Return the [X, Y] coordinate for the center point of the cell that contains the specified text.  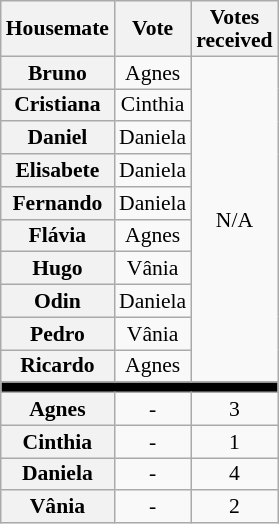
Ricardo [58, 366]
4 [234, 474]
2 [234, 508]
Flávia [58, 236]
Daniel [58, 138]
Elisabete [58, 170]
Housemate [58, 28]
Vote [152, 28]
Hugo [58, 268]
Cristiana [58, 106]
Fernando [58, 204]
Pedro [58, 334]
Votesreceived [234, 28]
N/A [234, 219]
1 [234, 442]
3 [234, 410]
Odin [58, 302]
Bruno [58, 72]
